From the cell containing the given text, extract its center point as (X, Y) coordinate. 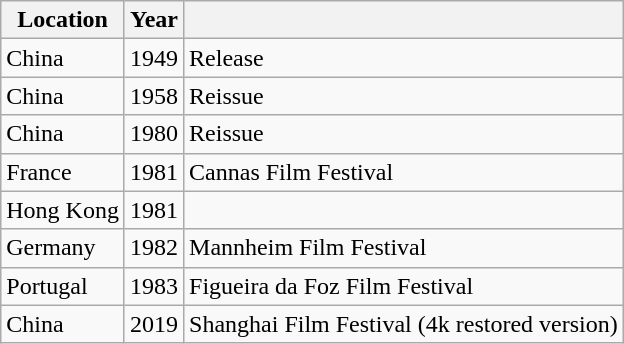
Location (63, 20)
Hong Kong (63, 210)
1958 (154, 96)
Portugal (63, 286)
Year (154, 20)
Germany (63, 248)
Shanghai Film Festival (4k restored version) (404, 324)
Cannas Film Festival (404, 172)
1983 (154, 286)
2019 (154, 324)
France (63, 172)
1949 (154, 58)
1980 (154, 134)
Mannheim Film Festival (404, 248)
1982 (154, 248)
Figueira da Foz Film Festival (404, 286)
Release (404, 58)
